Capture the cell that displays the provided text and extract its [X, Y] central coordinate. 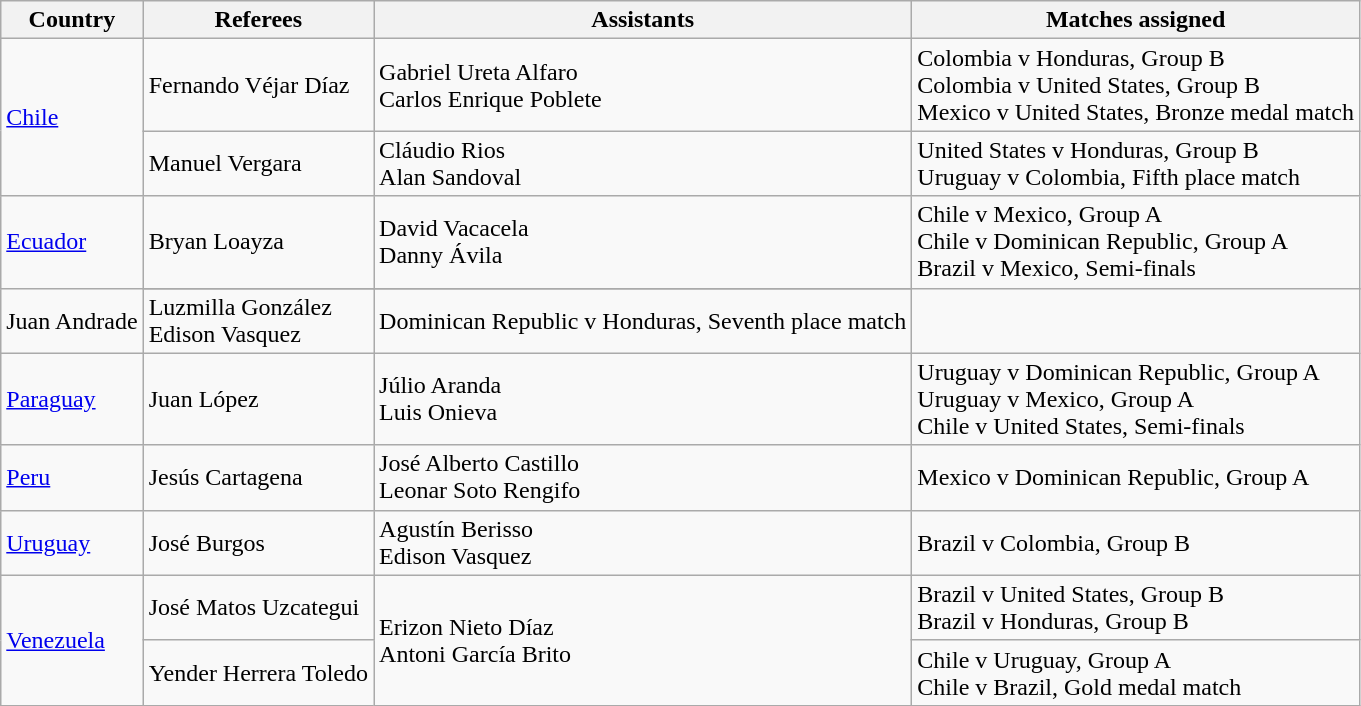
Uruguay [72, 542]
Dominican Republic v Honduras, Seventh place match [643, 320]
Chile [72, 118]
Gabriel Ureta Alfaro Carlos Enrique Poblete [643, 85]
Juan Andrade [72, 320]
Bryan Loayza [258, 242]
Fernando Véjar Díaz [258, 85]
José Matos Uzcategui [258, 608]
Juan López [258, 399]
Júlio Aranda Luis Onieva [643, 399]
Matches assigned [1136, 20]
Luzmilla González Edison Vasquez [258, 320]
Country [72, 20]
Mexico v Dominican Republic, Group A [1136, 478]
Paraguay [72, 399]
José Alberto Castillo Leonar Soto Rengifo [643, 478]
Jesús Cartagena [258, 478]
Peru [72, 478]
Cláudio Rios Alan Sandoval [643, 164]
Uruguay v Dominican Republic, Group A Uruguay v Mexico, Group A Chile v United States, Semi-finals [1136, 399]
Assistants [643, 20]
Ecuador [72, 242]
David Vacacela Danny Ávila [643, 242]
Colombia v Honduras, Group B Colombia v United States, Group B Mexico v United States, Bronze medal match [1136, 85]
Referees [258, 20]
Chile v Mexico, Group A Chile v Dominican Republic, Group A Brazil v Mexico, Semi-finals [1136, 242]
Manuel Vergara [258, 164]
United States v Honduras, Group B Uruguay v Colombia, Fifth place match [1136, 164]
Brazil v Colombia, Group B [1136, 542]
José Burgos [258, 542]
Agustín Berisso Edison Vasquez [643, 542]
Venezuela [72, 640]
Erizon Nieto Díaz Antoni García Brito [643, 640]
Brazil v United States, Group B Brazil v Honduras, Group B [1136, 608]
Chile v Uruguay, Group A Chile v Brazil, Gold medal match [1136, 672]
Yender Herrera Toledo [258, 672]
